Find where the given text appears and provide that cell's center as [X, Y] coordinate. 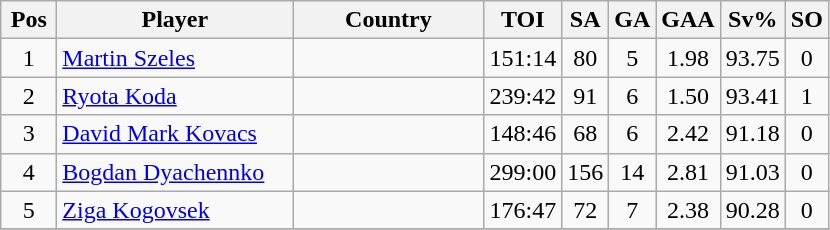
3 [29, 134]
SO [806, 20]
2.81 [688, 172]
2 [29, 96]
Sv% [752, 20]
Ryota Koda [175, 96]
4 [29, 172]
68 [586, 134]
93.75 [752, 58]
Martin Szeles [175, 58]
239:42 [523, 96]
176:47 [523, 210]
151:14 [523, 58]
SA [586, 20]
Country [388, 20]
80 [586, 58]
156 [586, 172]
90.28 [752, 210]
91 [586, 96]
2.42 [688, 134]
93.41 [752, 96]
David Mark Kovacs [175, 134]
7 [632, 210]
1.50 [688, 96]
Ziga Kogovsek [175, 210]
1.98 [688, 58]
148:46 [523, 134]
2.38 [688, 210]
91.18 [752, 134]
Pos [29, 20]
TOI [523, 20]
72 [586, 210]
GAA [688, 20]
Player [175, 20]
91.03 [752, 172]
299:00 [523, 172]
GA [632, 20]
14 [632, 172]
Bogdan Dyachennko [175, 172]
